Pinpoint the cell where the given text exists, returning its [X, Y] midpoint coordinate. 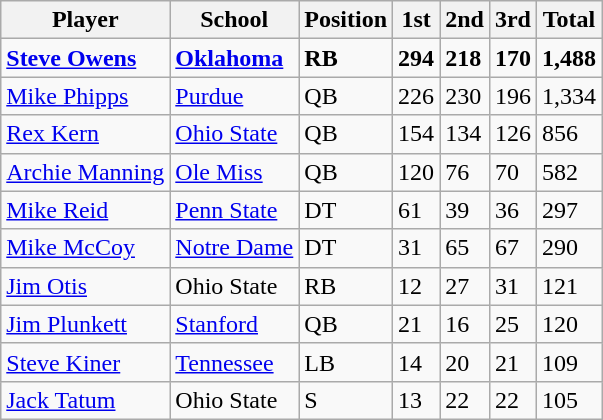
1st [416, 20]
109 [568, 362]
Rex Kern [86, 134]
Tennessee [234, 362]
1,334 [568, 96]
105 [568, 400]
76 [465, 172]
Total [568, 20]
Penn State [234, 210]
Notre Dame [234, 248]
226 [416, 96]
16 [465, 324]
Oklahoma [234, 58]
134 [465, 134]
70 [512, 172]
Position [346, 20]
Jack Tatum [86, 400]
36 [512, 210]
12 [416, 286]
196 [512, 96]
Player [86, 20]
Steve Kiner [86, 362]
Steve Owens [86, 58]
3rd [512, 20]
Mike McCoy [86, 248]
Stanford [234, 324]
65 [465, 248]
582 [568, 172]
Ole Miss [234, 172]
154 [416, 134]
856 [568, 134]
290 [568, 248]
S [346, 400]
1,488 [568, 58]
25 [512, 324]
LB [346, 362]
Jim Plunkett [86, 324]
126 [512, 134]
218 [465, 58]
121 [568, 286]
20 [465, 362]
14 [416, 362]
39 [465, 210]
297 [568, 210]
294 [416, 58]
Mike Reid [86, 210]
Jim Otis [86, 286]
Purdue [234, 96]
Mike Phipps [86, 96]
Archie Manning [86, 172]
230 [465, 96]
13 [416, 400]
61 [416, 210]
27 [465, 286]
2nd [465, 20]
67 [512, 248]
School [234, 20]
170 [512, 58]
